Output the (x, y) coordinate of the center of the cell containing the given text.  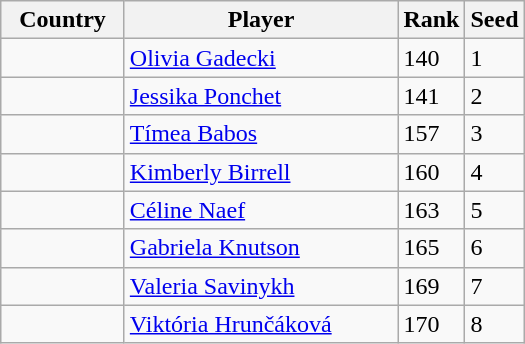
Gabriela Knutson (261, 248)
2 (494, 96)
169 (432, 286)
4 (494, 172)
1 (494, 58)
Jessika Ponchet (261, 96)
Country (63, 20)
160 (432, 172)
Rank (432, 20)
6 (494, 248)
170 (432, 324)
140 (432, 58)
7 (494, 286)
Valeria Savinykh (261, 286)
Viktória Hrunčáková (261, 324)
Player (261, 20)
5 (494, 210)
163 (432, 210)
157 (432, 134)
3 (494, 134)
165 (432, 248)
Kimberly Birrell (261, 172)
Seed (494, 20)
Olivia Gadecki (261, 58)
Céline Naef (261, 210)
Tímea Babos (261, 134)
8 (494, 324)
141 (432, 96)
